Extract the [x, y] coordinate from the center of the cell holding the provided text.  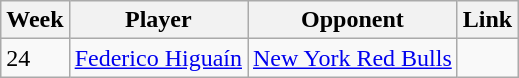
Link [487, 20]
New York Red Bulls [353, 58]
Week [35, 20]
24 [35, 58]
Federico Higuaín [158, 58]
Opponent [353, 20]
Player [158, 20]
